Capture the cell that displays the provided text and extract its [X, Y] central coordinate. 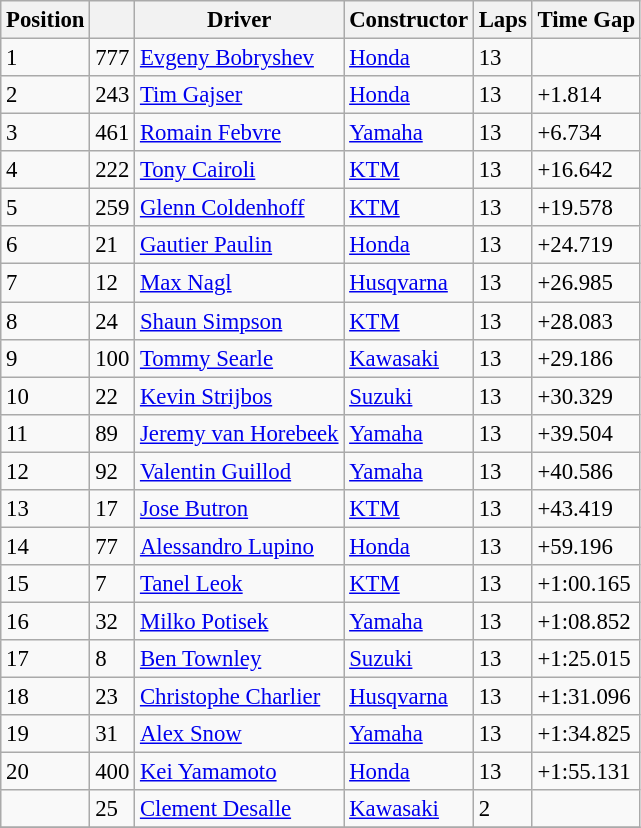
Milko Potisek [240, 621]
+1.814 [586, 95]
10 [46, 396]
15 [46, 584]
+30.329 [586, 396]
23 [112, 697]
+29.186 [586, 358]
+28.083 [586, 321]
22 [112, 396]
Max Nagl [240, 283]
Laps [502, 20]
461 [112, 133]
+26.985 [586, 283]
+16.642 [586, 170]
21 [112, 245]
18 [46, 697]
+1:55.131 [586, 772]
+43.419 [586, 509]
Christophe Charlier [240, 697]
Clement Desalle [240, 809]
+1:00.165 [586, 584]
4 [46, 170]
25 [112, 809]
32 [112, 621]
Tommy Searle [240, 358]
Jose Butron [240, 509]
11 [46, 433]
Driver [240, 20]
+1:31.096 [586, 697]
777 [112, 58]
Gautier Paulin [240, 245]
Tanel Leok [240, 584]
Time Gap [586, 20]
Ben Townley [240, 659]
31 [112, 734]
1 [46, 58]
+1:34.825 [586, 734]
Kei Yamamoto [240, 772]
Kevin Strijbos [240, 396]
5 [46, 208]
+1:08.852 [586, 621]
222 [112, 170]
+6.734 [586, 133]
Position [46, 20]
400 [112, 772]
Shaun Simpson [240, 321]
19 [46, 734]
Constructor [409, 20]
259 [112, 208]
+24.719 [586, 245]
Jeremy van Horebeek [240, 433]
Tim Gajser [240, 95]
+40.586 [586, 471]
89 [112, 433]
+59.196 [586, 546]
Alex Snow [240, 734]
100 [112, 358]
9 [46, 358]
Evgeny Bobryshev [240, 58]
77 [112, 546]
Tony Cairoli [240, 170]
+39.504 [586, 433]
16 [46, 621]
24 [112, 321]
Valentin Guillod [240, 471]
Romain Febvre [240, 133]
6 [46, 245]
92 [112, 471]
+1:25.015 [586, 659]
+19.578 [586, 208]
14 [46, 546]
Glenn Coldenhoff [240, 208]
20 [46, 772]
3 [46, 133]
243 [112, 95]
Alessandro Lupino [240, 546]
